Identify which cell holds the provided text, then report its [x, y] central coordinate. 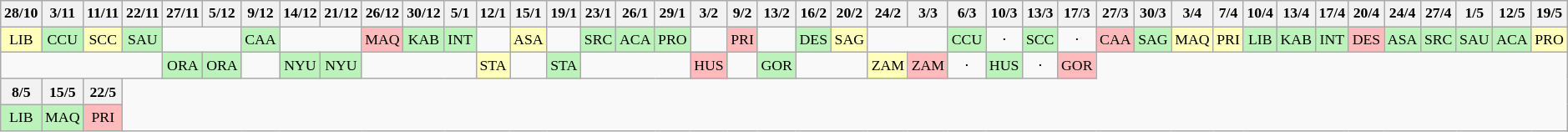
27/11 [183, 13]
28/10 [22, 13]
12/1 [493, 13]
21/12 [341, 13]
17/3 [1077, 13]
26/1 [635, 13]
24/4 [1403, 13]
13/3 [1040, 13]
19/5 [1550, 13]
26/12 [382, 13]
5/12 [222, 13]
10/4 [1260, 13]
7/4 [1228, 13]
20/4 [1366, 13]
19/1 [564, 13]
13/2 [776, 13]
16/2 [813, 13]
23/1 [599, 13]
11/11 [104, 13]
30/3 [1153, 13]
22/5 [104, 92]
20/2 [849, 13]
12/5 [1512, 13]
3/4 [1192, 13]
24/2 [888, 13]
1/5 [1474, 13]
3/11 [63, 13]
9/2 [742, 13]
27/4 [1439, 13]
15/5 [63, 92]
30/12 [424, 13]
29/1 [673, 13]
17/4 [1332, 13]
3/3 [928, 13]
14/12 [301, 13]
6/3 [967, 13]
8/5 [22, 92]
5/1 [460, 13]
9/12 [260, 13]
13/4 [1296, 13]
27/3 [1115, 13]
3/2 [709, 13]
15/1 [529, 13]
22/11 [143, 13]
10/3 [1004, 13]
